Extract the [x, y] coordinate from the center of the cell holding the provided text.  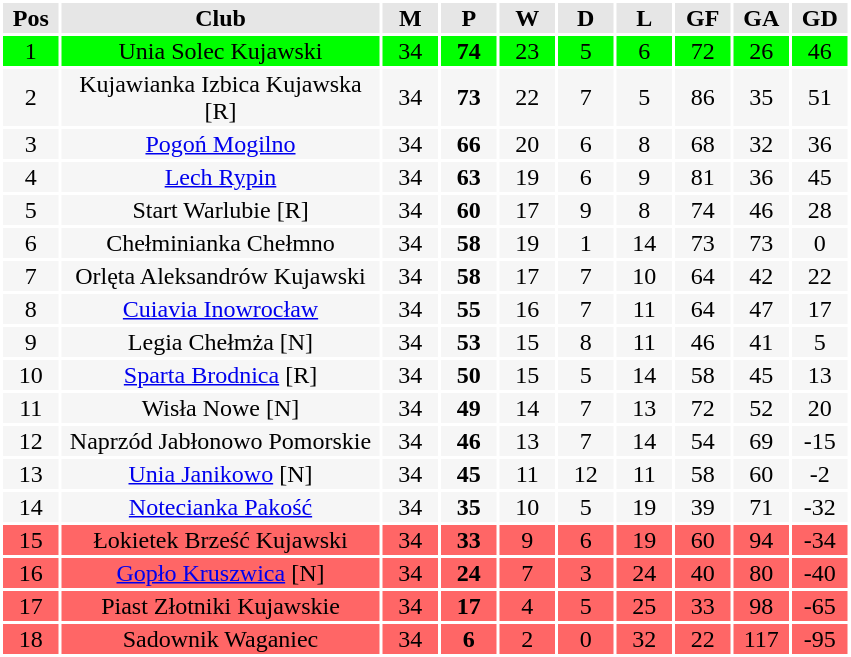
D [586, 18]
Unia Solec Kujawski [221, 51]
40 [703, 573]
94 [762, 540]
69 [762, 441]
98 [762, 606]
-2 [820, 474]
53 [469, 342]
39 [703, 507]
81 [703, 177]
Chełminianka Chełmno [221, 243]
M [410, 18]
117 [762, 639]
Naprzód Jabłonowo Pomorskie [221, 441]
Orlęta Aleksandrów Kujawski [221, 276]
Lech Rypin [221, 177]
Club [221, 18]
-95 [820, 639]
Pos [31, 18]
66 [469, 144]
-32 [820, 507]
54 [703, 441]
25 [644, 606]
Łokietek Brześć Kujawski [221, 540]
55 [469, 309]
Start Warlubie [R] [221, 210]
Gopło Kruszwica [N] [221, 573]
Piast Złotniki Kujawskie [221, 606]
18 [31, 639]
-34 [820, 540]
28 [820, 210]
49 [469, 408]
80 [762, 573]
Notecianka Pakość [221, 507]
52 [762, 408]
-65 [820, 606]
W [528, 18]
Kujawianka Izbica Kujawska [R] [221, 98]
L [644, 18]
86 [703, 98]
Unia Janikowo [N] [221, 474]
GD [820, 18]
23 [528, 51]
Cuiavia Inowrocław [221, 309]
26 [762, 51]
41 [762, 342]
GF [703, 18]
47 [762, 309]
Sparta Brodnica [R] [221, 375]
71 [762, 507]
Legia Chełmża [N] [221, 342]
Sadownik Waganiec [221, 639]
50 [469, 375]
42 [762, 276]
-40 [820, 573]
63 [469, 177]
Pogoń Mogilno [221, 144]
P [469, 18]
Wisła Nowe [N] [221, 408]
-15 [820, 441]
51 [820, 98]
68 [703, 144]
GA [762, 18]
